Return (x, y) of the center of cell containing provided text 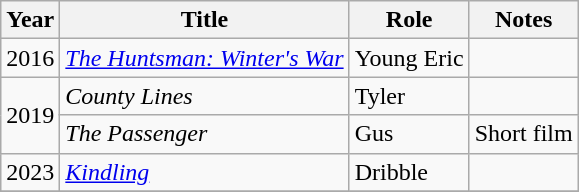
Year (30, 20)
Tyler (409, 96)
2023 (30, 172)
2016 (30, 58)
The Passenger (204, 134)
Kindling (204, 172)
The Huntsman: Winter's War (204, 58)
Role (409, 20)
2019 (30, 115)
County Lines (204, 96)
Title (204, 20)
Dribble (409, 172)
Notes (524, 20)
Young Eric (409, 58)
Short film (524, 134)
Gus (409, 134)
